For the text-containing cell, return its midpoint in [x, y] coordinate format. 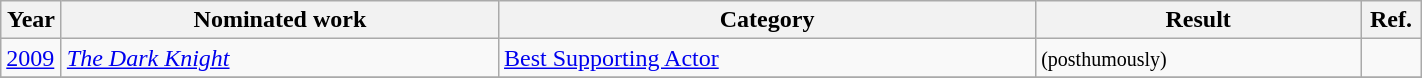
(posthumously) [1198, 58]
Ref. [1392, 20]
Category [768, 20]
Result [1198, 20]
Year [32, 20]
The Dark Knight [280, 58]
2009 [32, 58]
Nominated work [280, 20]
Best Supporting Actor [768, 58]
